Pinpoint the cell where the given text exists, returning its (X, Y) midpoint coordinate. 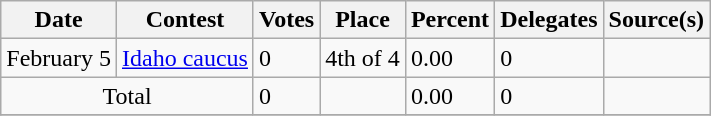
4th of 4 (363, 58)
Source(s) (656, 20)
Percent (450, 20)
Idaho caucus (184, 58)
Date (59, 20)
Votes (286, 20)
February 5 (59, 58)
Delegates (549, 20)
Total (128, 96)
Place (363, 20)
Contest (184, 20)
